From the cell containing the given text, extract its center point as [X, Y] coordinate. 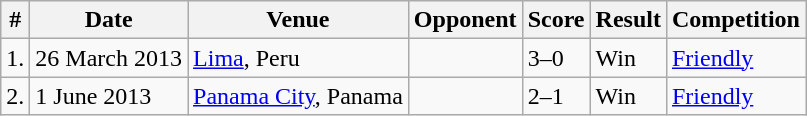
Venue [298, 20]
Score [556, 20]
2. [16, 96]
Lima, Peru [298, 58]
1. [16, 58]
Competition [736, 20]
2–1 [556, 96]
Panama City, Panama [298, 96]
# [16, 20]
3–0 [556, 58]
Opponent [465, 20]
26 March 2013 [109, 58]
Result [628, 20]
Date [109, 20]
1 June 2013 [109, 96]
